Locate the cell with the specified text and output its (x, y) center coordinate. 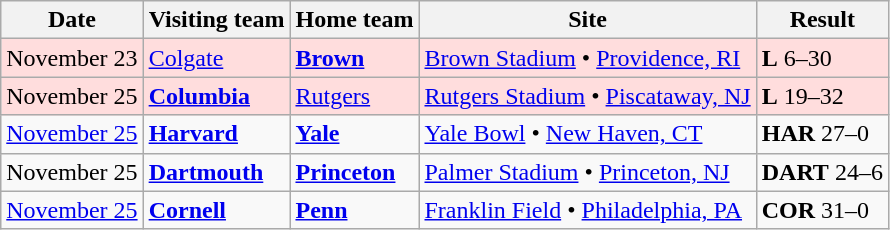
Brown (354, 58)
Palmer Stadium • Princeton, NJ (588, 172)
Site (588, 20)
DART 24–6 (822, 172)
HAR 27–0 (822, 134)
Date (72, 20)
Visiting team (216, 20)
November 23 (72, 58)
Columbia (216, 96)
Home team (354, 20)
Yale (354, 134)
L 6–30 (822, 58)
Dartmouth (216, 172)
Yale Bowl • New Haven, CT (588, 134)
Harvard (216, 134)
L 19–32 (822, 96)
Result (822, 20)
Franklin Field • Philadelphia, PA (588, 210)
Cornell (216, 210)
Princeton (354, 172)
Brown Stadium • Providence, RI (588, 58)
Penn (354, 210)
Rutgers Stadium • Piscataway, NJ (588, 96)
Rutgers (354, 96)
COR 31–0 (822, 210)
Colgate (216, 58)
